Scan for the cell matching the given text and deliver its [X, Y] coordinate at center. 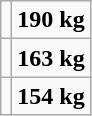
190 kg [51, 20]
163 kg [51, 58]
154 kg [51, 96]
